Determine the [X, Y] coordinate at the center of the cell enclosing the given text.  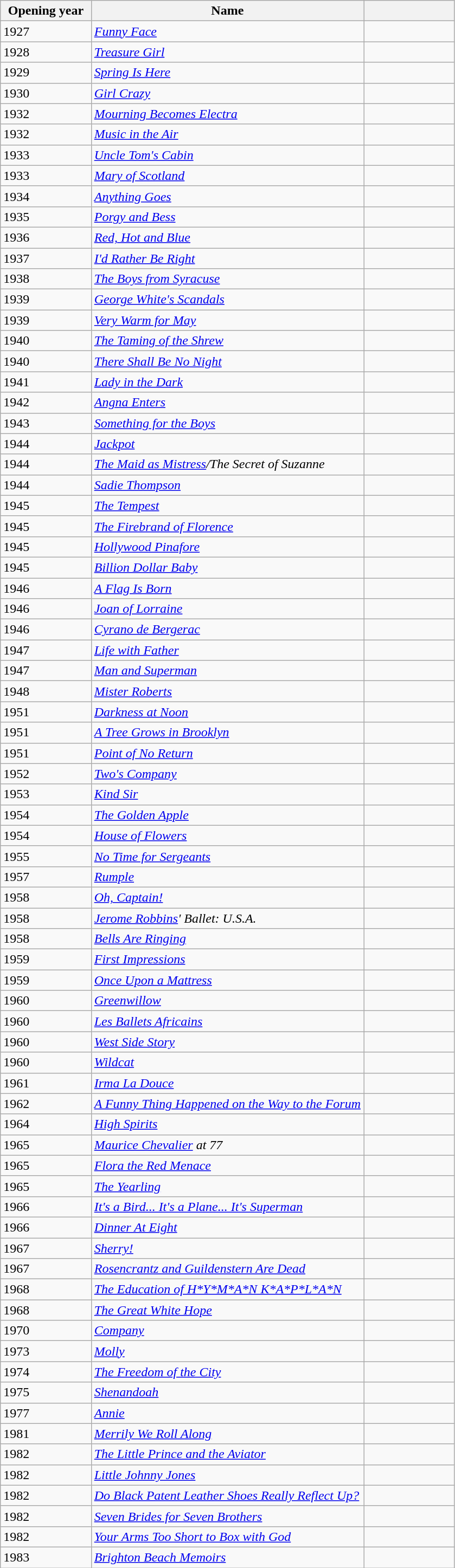
1953 [46, 794]
Life with Father [227, 650]
Sadie Thompson [227, 485]
House of Flowers [227, 835]
A Flag Is Born [227, 588]
Billion Dollar Baby [227, 567]
Bells Are Ringing [227, 939]
Oh, Captain! [227, 897]
Angna Enters [227, 403]
1973 [46, 1351]
The Firebrand of Florence [227, 526]
Man and Superman [227, 671]
Jackpot [227, 444]
Rumple [227, 877]
Molly [227, 1351]
Very Warm for May [227, 320]
Les Ballets Africains [227, 1021]
The Little Prince and the Aviator [227, 1454]
Kind Sir [227, 794]
Annie [227, 1413]
Dinner At Eight [227, 1227]
1974 [46, 1372]
1935 [46, 217]
I'd Rather Be Right [227, 258]
1970 [46, 1331]
1930 [46, 93]
Point of No Return [227, 753]
The Tempest [227, 506]
Greenwillow [227, 1001]
Darkness at Noon [227, 712]
The Maid as Mistress/The Secret of Suzanne [227, 464]
West Side Story [227, 1042]
Opening year [46, 11]
There Shall Be No Night [227, 361]
Rosencrantz and Guildenstern Are Dead [227, 1269]
1927 [46, 31]
Red, Hot and Blue [227, 237]
1961 [46, 1083]
Jerome Robbins' Ballet: U.S.A. [227, 918]
Flora the Red Menace [227, 1165]
Company [227, 1331]
No Time for Sergeants [227, 856]
Joan of Lorraine [227, 609]
Sherry! [227, 1248]
1943 [46, 423]
Spring Is Here [227, 73]
Two's Company [227, 774]
1929 [46, 73]
Uncle Tom's Cabin [227, 155]
Do Black Patent Leather Shoes Really Reflect Up? [227, 1495]
Merrily We Roll Along [227, 1434]
Something for the Boys [227, 423]
Lady in the Dark [227, 382]
1938 [46, 279]
The Freedom of the City [227, 1372]
Brighton Beach Memoirs [227, 1557]
The Taming of the Shrew [227, 341]
The Boys from Syracuse [227, 279]
The Yearling [227, 1186]
Maurice Chevalier at 77 [227, 1145]
1937 [46, 258]
1975 [46, 1392]
1964 [46, 1124]
Music in the Air [227, 134]
1981 [46, 1434]
Irma La Douce [227, 1083]
George White's Scandals [227, 300]
Seven Brides for Seven Brothers [227, 1516]
Porgy and Bess [227, 217]
1936 [46, 237]
Mourning Becomes Electra [227, 114]
First Impressions [227, 960]
Once Upon a Mattress [227, 980]
1983 [46, 1557]
Girl Crazy [227, 93]
Anything Goes [227, 196]
1977 [46, 1413]
It's a Bird... It's a Plane... It's Superman [227, 1207]
1948 [46, 691]
1941 [46, 382]
1952 [46, 774]
Mary of Scotland [227, 176]
The Great White Hope [227, 1310]
A Funny Thing Happened on the Way to the Forum [227, 1104]
Cyrano de Bergerac [227, 630]
The Education of H*Y*M*A*N K*A*P*L*A*N [227, 1290]
A Tree Grows in Brooklyn [227, 733]
1934 [46, 196]
1955 [46, 856]
Treasure Girl [227, 52]
Your Arms Too Short to Box with God [227, 1537]
Shenandoah [227, 1392]
Name [227, 11]
1928 [46, 52]
Wildcat [227, 1062]
1962 [46, 1104]
The Golden Apple [227, 815]
Mister Roberts [227, 691]
1942 [46, 403]
Hollywood Pinafore [227, 547]
High Spirits [227, 1124]
1957 [46, 877]
Little Johnny Jones [227, 1475]
Funny Face [227, 31]
